Search for the cell housing the specified text and yield its (x, y) center coordinate. 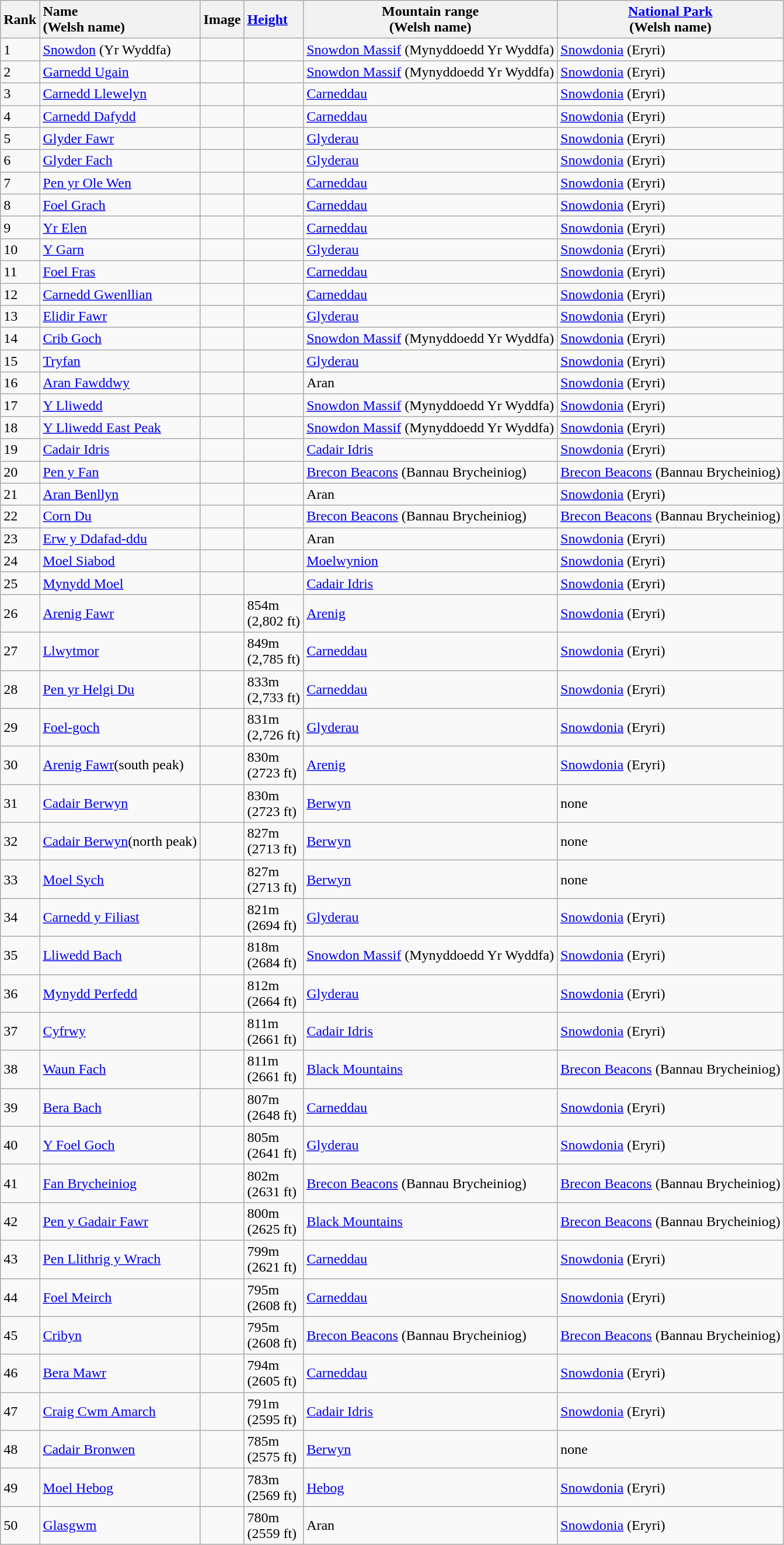
Y Foel Goch (120, 1145)
Mynydd Perfedd (120, 993)
Rank (20, 20)
5 (20, 138)
National Park(Welsh name) (671, 20)
791m(2595 ft) (274, 1411)
Pen yr Ole Wen (120, 183)
50 (20, 1526)
18 (20, 428)
Moel Siabod (120, 561)
27 (20, 651)
Moel Sych (120, 880)
783m(2569 ft) (274, 1487)
Crib Goch (120, 339)
29 (20, 728)
Mountain range(Welsh name) (431, 20)
794m(2605 ft) (274, 1374)
Arenig Fawr (120, 613)
39 (20, 1107)
43 (20, 1259)
Cadair Bronwen (120, 1450)
13 (20, 317)
Llwytmor (120, 651)
Moel Hebog (120, 1487)
Y Garn (120, 249)
46 (20, 1374)
Erw y Ddafad-ddu (120, 539)
41 (20, 1183)
Arenig Fawr(south peak) (120, 765)
22 (20, 516)
33 (20, 880)
Foel Fras (120, 272)
11 (20, 272)
7 (20, 183)
30 (20, 765)
Aran Fawddwy (120, 383)
Foel-goch (120, 728)
821m(2694 ft) (274, 917)
Fan Brycheiniog (120, 1183)
Aran Benllyn (120, 494)
812m(2664 ft) (274, 993)
Pen y Fan (120, 472)
Waun Fach (120, 1069)
1 (20, 50)
Y Lliwedd (120, 405)
818m(2684 ft) (274, 956)
Yr Elen (120, 227)
800m(2625 ft) (274, 1221)
849m(2,785 ft) (274, 651)
Carnedd y Filiast (120, 917)
32 (20, 841)
Image (222, 20)
23 (20, 539)
Cadair Berwyn (120, 804)
Lliwedd Bach (120, 956)
20 (20, 472)
16 (20, 383)
Foel Grach (120, 205)
9 (20, 227)
Carnedd Dafydd (120, 116)
40 (20, 1145)
Garnedd Ugain (120, 72)
Y Lliwedd East Peak (120, 428)
34 (20, 917)
Tryfan (120, 361)
Pen y Gadair Fawr (120, 1221)
12 (20, 294)
19 (20, 450)
Hebog (431, 1487)
833m(2,733 ft) (274, 689)
Corn Du (120, 516)
25 (20, 583)
Pen Llithrig y Wrach (120, 1259)
Elidir Fawr (120, 317)
Craig Cwm Amarch (120, 1411)
35 (20, 956)
Cribyn (120, 1335)
Glyder Fawr (120, 138)
805m(2641 ft) (274, 1145)
31 (20, 804)
Pen yr Helgi Du (120, 689)
8 (20, 205)
49 (20, 1487)
45 (20, 1335)
17 (20, 405)
Name(Welsh name) (120, 20)
Bera Bach (120, 1107)
802m(2631 ft) (274, 1183)
10 (20, 249)
Snowdon (Yr Wyddfa) (120, 50)
36 (20, 993)
831m(2,726 ft) (274, 728)
Glyder Fach (120, 161)
3 (20, 94)
28 (20, 689)
Bera Mawr (120, 1374)
807m(2648 ft) (274, 1107)
21 (20, 494)
47 (20, 1411)
44 (20, 1297)
780m(2559 ft) (274, 1526)
14 (20, 339)
Carnedd Gwenllian (120, 294)
42 (20, 1221)
38 (20, 1069)
Height (274, 20)
37 (20, 1032)
15 (20, 361)
Foel Meirch (120, 1297)
Cadair Berwyn(north peak) (120, 841)
24 (20, 561)
Moelwynion (431, 561)
785m(2575 ft) (274, 1450)
Mynydd Moel (120, 583)
799m(2621 ft) (274, 1259)
4 (20, 116)
26 (20, 613)
48 (20, 1450)
2 (20, 72)
Carnedd Llewelyn (120, 94)
Glasgwm (120, 1526)
6 (20, 161)
Cyfrwy (120, 1032)
854m(2,802 ft) (274, 613)
